Scan for the cell matching the given text and deliver its (X, Y) coordinate at center. 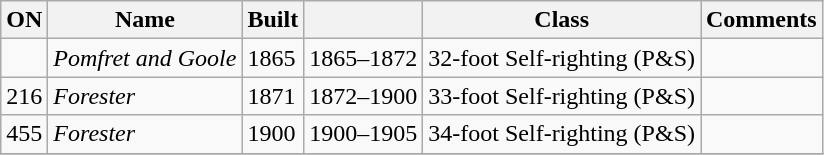
Comments (761, 20)
1871 (273, 96)
32-foot Self-righting (P&S) (562, 58)
34-foot Self-righting (P&S) (562, 134)
1872–1900 (364, 96)
1900–1905 (364, 134)
Name (145, 20)
1865 (273, 58)
1900 (273, 134)
216 (24, 96)
455 (24, 134)
ON (24, 20)
Built (273, 20)
33-foot Self-righting (P&S) (562, 96)
Class (562, 20)
Pomfret and Goole (145, 58)
1865–1872 (364, 58)
